Search for the cell housing the specified text and yield its [x, y] center coordinate. 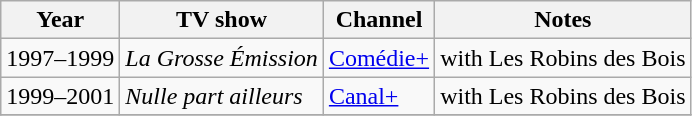
Channel [378, 20]
Canal+ [378, 96]
1999–2001 [60, 96]
TV show [222, 20]
Year [60, 20]
Notes [563, 20]
Nulle part ailleurs [222, 96]
1997–1999 [60, 58]
La Grosse Émission [222, 58]
Comédie+ [378, 58]
